Locate the cell with the specified text and output its [x, y] center coordinate. 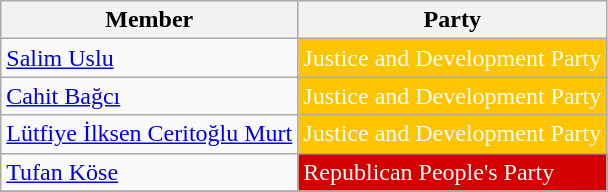
Tufan Köse [150, 172]
Republican People's Party [452, 172]
Party [452, 20]
Lütfiye İlksen Ceritoğlu Murt [150, 134]
Cahit Bağcı [150, 96]
Salim Uslu [150, 58]
Member [150, 20]
